For the text-containing cell, return its midpoint in (X, Y) coordinate format. 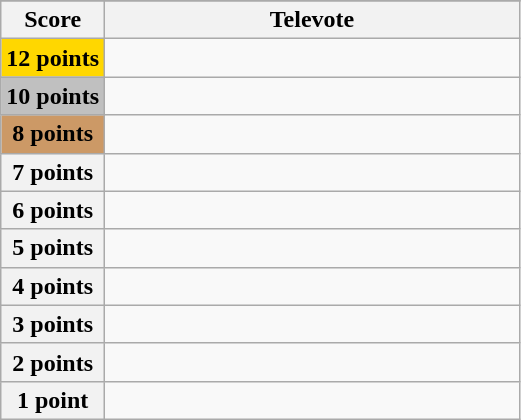
Score (53, 20)
2 points (53, 362)
10 points (53, 96)
12 points (53, 58)
6 points (53, 210)
3 points (53, 324)
8 points (53, 134)
4 points (53, 286)
1 point (53, 400)
Televote (312, 20)
7 points (53, 172)
5 points (53, 248)
